Scan for the cell matching the given text and deliver its (x, y) coordinate at center. 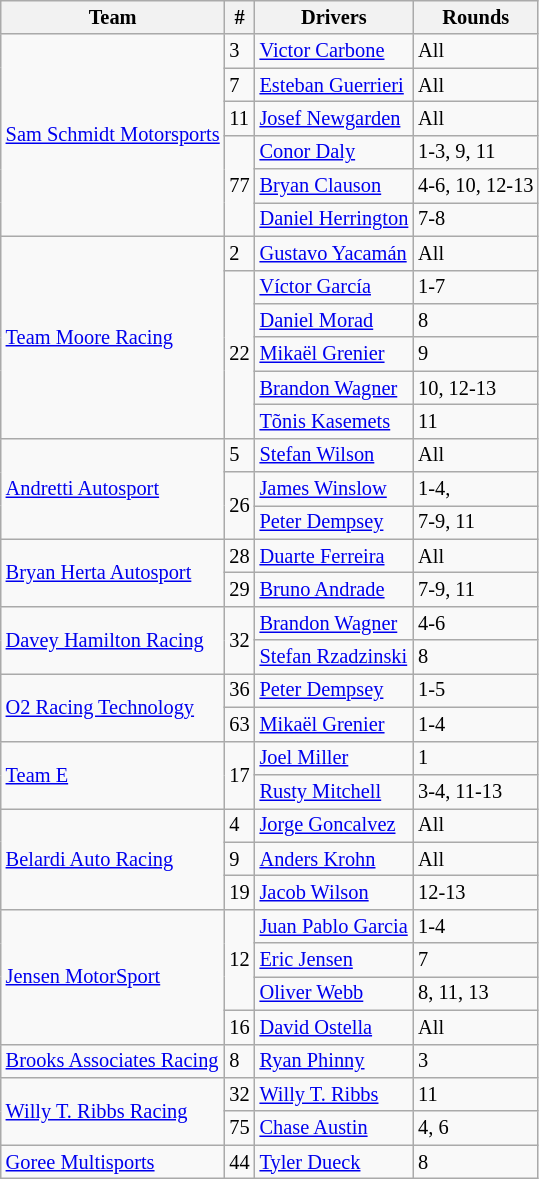
Gustavo Yacamán (334, 253)
Willy T. Ribbs Racing (113, 1110)
16 (240, 1027)
28 (240, 556)
1 (476, 758)
Daniel Herrington (334, 219)
2 (240, 253)
# (240, 17)
17 (240, 774)
Anders Krohn (334, 859)
4-6 (476, 623)
James Winslow (334, 489)
1-4, (476, 489)
Stefan Rzadzinski (334, 657)
Duarte Ferreira (334, 556)
Willy T. Ribbs (334, 1094)
4-6, 10, 12-13 (476, 186)
10, 12-13 (476, 388)
4 (240, 825)
Davey Hamilton Racing (113, 640)
Víctor García (334, 287)
Stefan Wilson (334, 455)
Bryan Herta Autosport (113, 572)
Jensen MotorSport (113, 976)
Goree Multisports (113, 1162)
Jorge Goncalvez (334, 825)
Oliver Webb (334, 993)
4, 6 (476, 1128)
5 (240, 455)
Team Moore Racing (113, 337)
Team (113, 17)
Bryan Clauson (334, 186)
3-4, 11-13 (476, 791)
Joel Miller (334, 758)
1-7 (476, 287)
Belardi Auto Racing (113, 858)
Victor Carbone (334, 51)
Conor Daly (334, 152)
Rounds (476, 17)
12-13 (476, 892)
29 (240, 589)
Andretti Autosport (113, 488)
77 (240, 186)
David Ostella (334, 1027)
Tyler Dueck (334, 1162)
1-3, 9, 11 (476, 152)
O2 Racing Technology (113, 706)
44 (240, 1162)
Team E (113, 774)
Brooks Associates Racing (113, 1061)
22 (240, 354)
Chase Austin (334, 1128)
Daniel Morad (334, 320)
Bruno Andrade (334, 589)
Tõnis Kasemets (334, 421)
Josef Newgarden (334, 118)
Eric Jensen (334, 960)
Jacob Wilson (334, 892)
7-8 (476, 219)
8, 11, 13 (476, 993)
Esteban Guerrieri (334, 85)
19 (240, 892)
Juan Pablo Garcia (334, 926)
Sam Schmidt Motorsports (113, 135)
36 (240, 690)
75 (240, 1128)
Rusty Mitchell (334, 791)
12 (240, 960)
Ryan Phinny (334, 1061)
1-5 (476, 690)
Drivers (334, 17)
26 (240, 506)
63 (240, 724)
